Provide the [X, Y] coordinate of the cell's center where the given text is located.  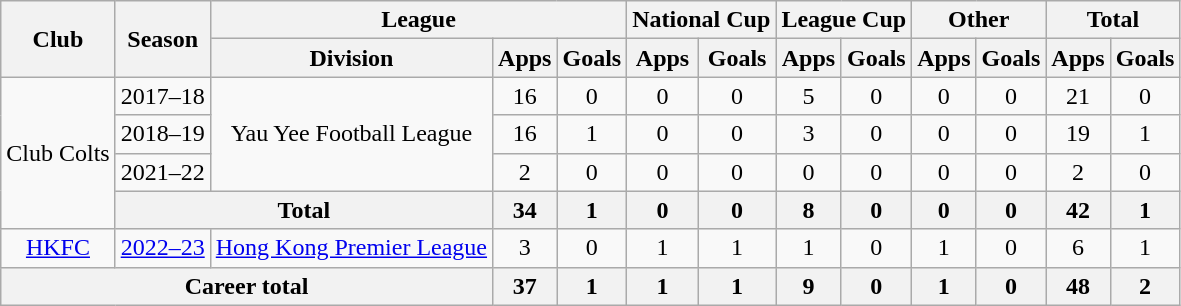
34 [525, 210]
League [418, 20]
37 [525, 286]
HKFC [58, 248]
Yau Yee Football League [351, 134]
2017–18 [162, 96]
League Cup [844, 20]
Season [162, 39]
2018–19 [162, 134]
48 [1078, 286]
Division [351, 58]
42 [1078, 210]
6 [1078, 248]
2022–23 [162, 248]
5 [808, 96]
21 [1078, 96]
Other [979, 20]
Club Colts [58, 153]
Career total [247, 286]
Hong Kong Premier League [351, 248]
National Cup [702, 20]
9 [808, 286]
2021–22 [162, 172]
8 [808, 210]
Club [58, 39]
19 [1078, 134]
